Determine the [X, Y] coordinate at the center of the cell enclosing the given text.  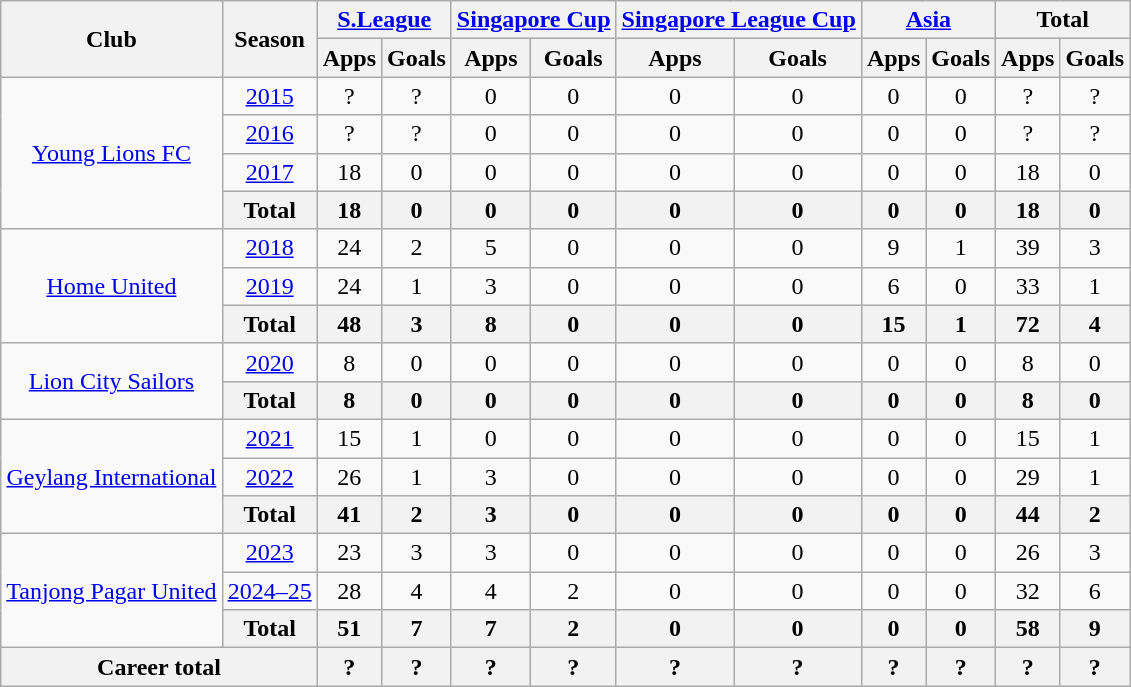
23 [349, 553]
39 [1028, 248]
2019 [270, 286]
32 [1028, 591]
Lion City Sailors [112, 381]
2021 [270, 438]
58 [1028, 629]
2023 [270, 553]
29 [1028, 477]
Geylang International [112, 476]
Singapore Cup [534, 20]
Singapore League Cup [738, 20]
Tanjong Pagar United [112, 591]
Young Lions FC [112, 153]
S.League [384, 20]
44 [1028, 515]
2022 [270, 477]
Club [112, 39]
41 [349, 515]
33 [1028, 286]
51 [349, 629]
2024–25 [270, 591]
2015 [270, 96]
Asia [928, 20]
2016 [270, 134]
2020 [270, 362]
2018 [270, 248]
2017 [270, 172]
72 [1028, 324]
Home United [112, 286]
Career total [159, 667]
Season [270, 39]
48 [349, 324]
28 [349, 591]
5 [490, 248]
